Provide the (X, Y) coordinate of the cell's center where the given text is located.  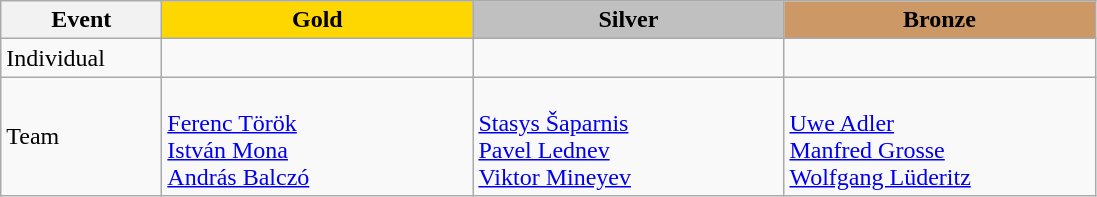
Gold (318, 20)
Individual (82, 58)
Ferenc Török István Mona András Balczó (318, 136)
Bronze (940, 20)
Event (82, 20)
Team (82, 136)
Uwe Adler Manfred Grosse Wolfgang Lüderitz (940, 136)
Silver (628, 20)
Stasys Šaparnis Pavel Lednev Viktor Mineyev (628, 136)
